Find where the given text appears and provide that cell's center as (X, Y) coordinate. 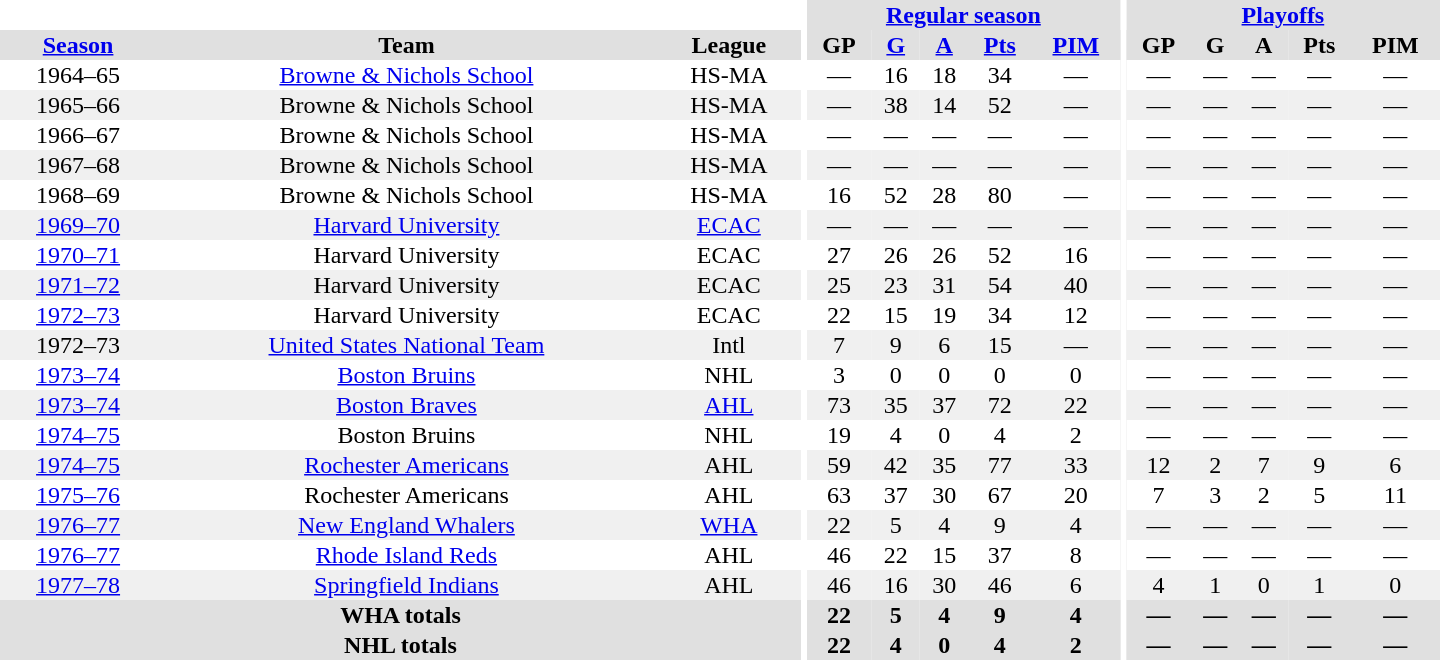
38 (896, 105)
1975–76 (78, 495)
United States National Team (406, 345)
18 (944, 75)
42 (896, 465)
WHA totals (400, 615)
63 (838, 495)
1970–71 (78, 255)
27 (838, 255)
League (729, 45)
1966–67 (78, 135)
1968–69 (78, 195)
72 (1000, 405)
80 (1000, 195)
1969–70 (78, 225)
Regular season (963, 15)
1967–68 (78, 165)
33 (1076, 465)
Playoffs (1283, 15)
20 (1076, 495)
Intl (729, 345)
WHA (729, 525)
Springfield Indians (406, 585)
25 (838, 285)
1965–66 (78, 105)
11 (1396, 495)
8 (1076, 555)
40 (1076, 285)
54 (1000, 285)
28 (944, 195)
14 (944, 105)
1977–78 (78, 585)
67 (1000, 495)
Boston Braves (406, 405)
New England Whalers (406, 525)
73 (838, 405)
59 (838, 465)
23 (896, 285)
1964–65 (78, 75)
NHL totals (400, 645)
31 (944, 285)
Season (78, 45)
1971–72 (78, 285)
Team (406, 45)
Rhode Island Reds (406, 555)
77 (1000, 465)
